Provide the [x, y] coordinate of the cell's center where the given text is located.  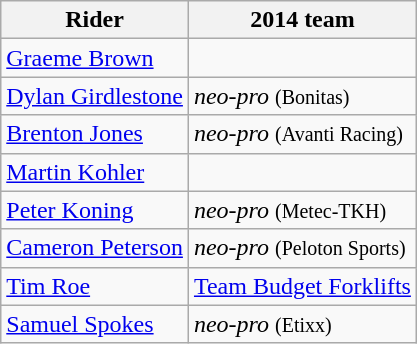
Samuel Spokes [95, 324]
Peter Koning [95, 210]
Graeme Brown [95, 58]
neo-pro (Metec-TKH) [302, 210]
Brenton Jones [95, 134]
Cameron Peterson [95, 248]
2014 team [302, 20]
Tim Roe [95, 286]
neo-pro (Peloton Sports) [302, 248]
neo-pro (Etixx) [302, 324]
Rider [95, 20]
neo-pro (Bonitas) [302, 96]
Martin Kohler [95, 172]
neo-pro (Avanti Racing) [302, 134]
Team Budget Forklifts [302, 286]
Dylan Girdlestone [95, 96]
